Provide the [x, y] coordinate of the cell's center where the given text is located.  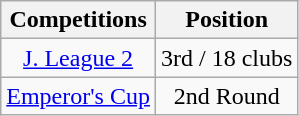
J. League 2 [78, 58]
Emperor's Cup [78, 96]
Competitions [78, 20]
Position [226, 20]
2nd Round [226, 96]
3rd / 18 clubs [226, 58]
